Return the [X, Y] coordinate for the center point of the cell that contains the specified text.  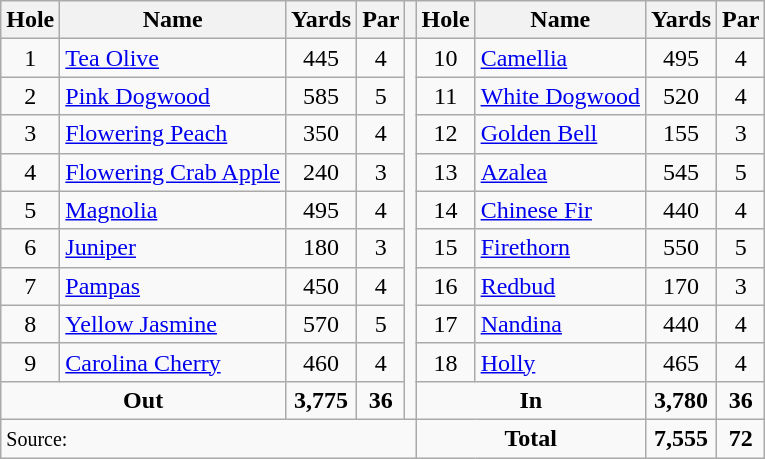
72 [741, 438]
Redbud [560, 286]
3,780 [680, 400]
17 [446, 324]
11 [446, 96]
545 [680, 172]
Carolina Cherry [173, 362]
14 [446, 210]
3,775 [322, 400]
Azalea [560, 172]
465 [680, 362]
1 [30, 58]
12 [446, 134]
460 [322, 362]
Pampas [173, 286]
10 [446, 58]
570 [322, 324]
445 [322, 58]
15 [446, 248]
450 [322, 286]
155 [680, 134]
Tea Olive [173, 58]
Magnolia [173, 210]
Nandina [560, 324]
7,555 [680, 438]
Pink Dogwood [173, 96]
9 [30, 362]
Juniper [173, 248]
Yellow Jasmine [173, 324]
240 [322, 172]
18 [446, 362]
13 [446, 172]
6 [30, 248]
550 [680, 248]
Total [530, 438]
520 [680, 96]
Flowering Crab Apple [173, 172]
In [530, 400]
Firethorn [560, 248]
180 [322, 248]
Out [144, 400]
350 [322, 134]
585 [322, 96]
8 [30, 324]
Camellia [560, 58]
7 [30, 286]
2 [30, 96]
Golden Bell [560, 134]
Source: [208, 438]
Flowering Peach [173, 134]
16 [446, 286]
170 [680, 286]
Holly [560, 362]
White Dogwood [560, 96]
Chinese Fir [560, 210]
